Determine the (X, Y) coordinate at the center of the cell enclosing the given text.  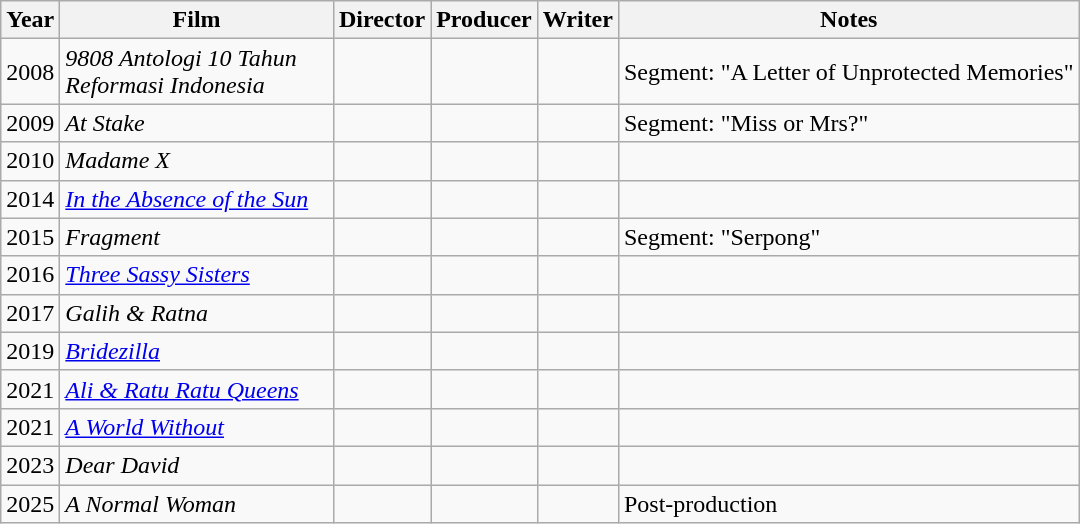
Segment: "Miss or Mrs?" (848, 123)
A Normal Woman (197, 503)
Post-production (848, 503)
Fragment (197, 237)
2025 (30, 503)
Director (382, 20)
Galih & Ratna (197, 313)
At Stake (197, 123)
2014 (30, 199)
A World Without (197, 427)
2019 (30, 351)
Producer (484, 20)
Segment: "A Letter of Unprotected Memories" (848, 72)
Writer (578, 20)
2017 (30, 313)
2015 (30, 237)
Ali & Ratu Ratu Queens (197, 389)
Three Sassy Sisters (197, 275)
2010 (30, 161)
2008 (30, 72)
2009 (30, 123)
In the Absence of the Sun (197, 199)
Segment: "Serpong" (848, 237)
Bridezilla (197, 351)
Year (30, 20)
Madame X (197, 161)
Notes (848, 20)
9808 Antologi 10 Tahun Reformasi Indonesia (197, 72)
Film (197, 20)
2023 (30, 465)
2016 (30, 275)
Dear David (197, 465)
